Detect which cell encompasses the target text, then output its [x, y] center coordinate. 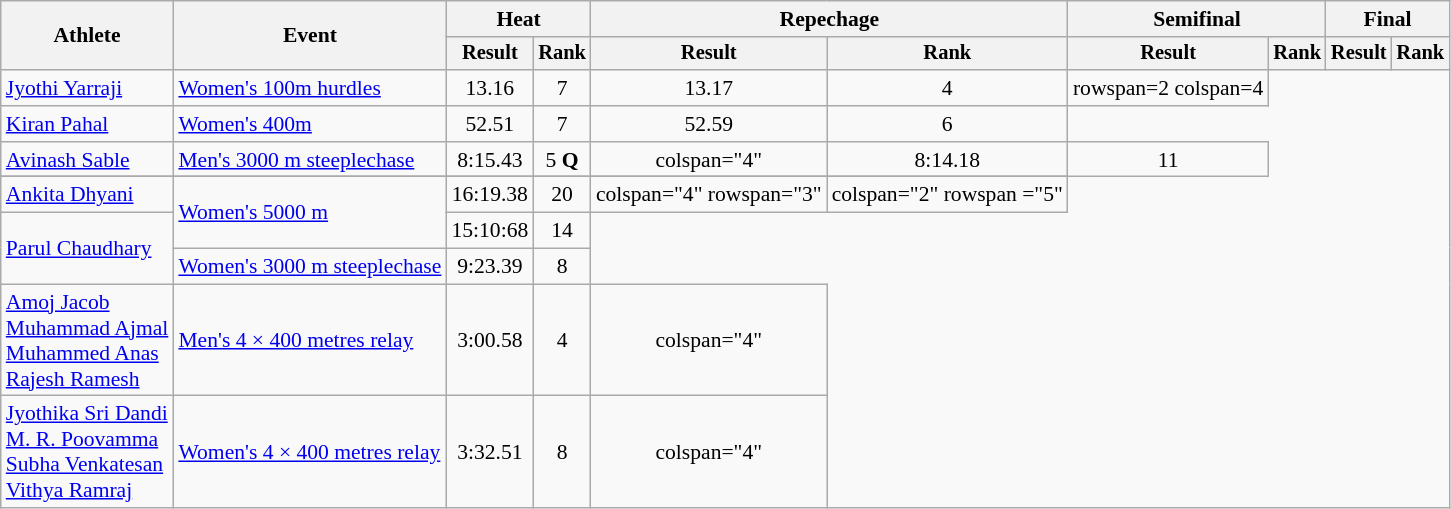
Heat [518, 19]
Women's 100m hurdles [310, 88]
colspan="4" rowspan="3" [709, 195]
20 [562, 195]
Athlete [88, 36]
9:23.39 [490, 267]
6 [948, 124]
Jyothi Yarraji [88, 88]
8:14.18 [948, 160]
Kiran Pahal [88, 124]
13.17 [709, 88]
15:10:68 [490, 231]
Jyothika Sri Dandi M. R. Poovamma Subha Venkatesan Vithya Ramraj [88, 452]
Women's 400m [310, 124]
Ankita Dhyani [88, 195]
rowspan=2 colspan=4 [1168, 88]
Women's 5000 m [310, 212]
Semifinal [1197, 19]
14 [562, 231]
Avinash Sable [88, 160]
colspan="2" rowspan ="5" [948, 195]
11 [1168, 160]
16:19.38 [490, 195]
Women's 4 × 400 metres relay [310, 452]
Women's 3000 m steeplechase [310, 267]
Amoj Jacob Muhammad Ajmal Muhammed Anas Rajesh Ramesh [88, 340]
3:00.58 [490, 340]
Repechage [830, 19]
52.51 [490, 124]
Final [1388, 19]
Event [310, 36]
5 Q [562, 160]
Men's 4 × 400 metres relay [310, 340]
8:15.43 [490, 160]
13.16 [490, 88]
3:32.51 [490, 452]
Parul Chaudhary [88, 248]
52.59 [709, 124]
Men's 3000 m steeplechase [310, 160]
